Find where the given text appears and provide that cell's center as (x, y) coordinate. 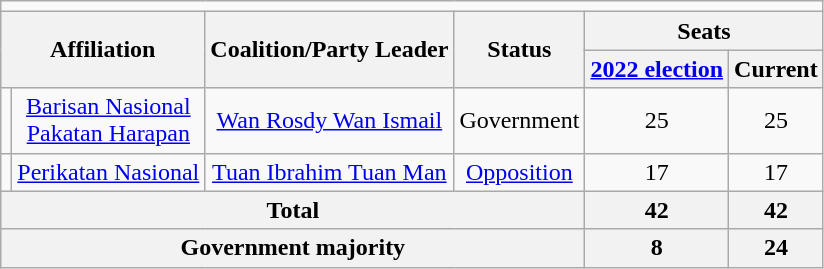
Government majority (293, 248)
Seats (704, 31)
8 (657, 248)
Status (520, 50)
Perikatan Nasional (108, 172)
2022 election (657, 69)
Wan Rosdy Wan Ismail (330, 120)
24 (776, 248)
Total (293, 210)
Government (520, 120)
Opposition (520, 172)
Barisan Nasional Pakatan Harapan (108, 120)
Coalition/Party Leader (330, 50)
Tuan Ibrahim Tuan Man (330, 172)
Current (776, 69)
Affiliation (103, 50)
